Return the (x, y) coordinate for the center point of the cell that contains the specified text.  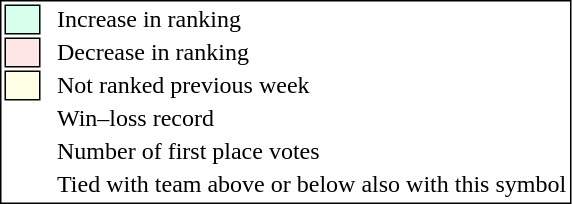
Not ranked previous week (312, 85)
Decrease in ranking (312, 53)
Number of first place votes (312, 151)
Increase in ranking (312, 19)
Tied with team above or below also with this symbol (312, 185)
Win–loss record (312, 119)
